Scan for the cell matching the given text and deliver its [X, Y] coordinate at center. 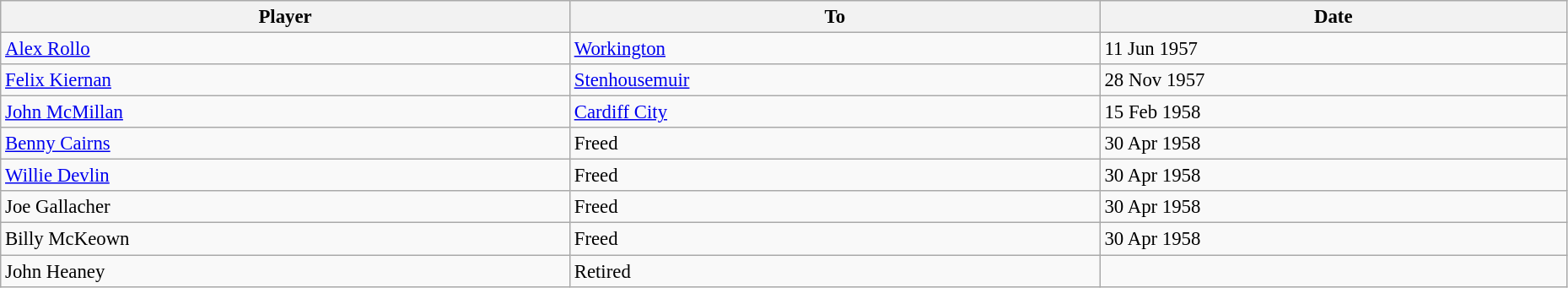
28 Nov 1957 [1333, 80]
Cardiff City [835, 112]
Player [285, 17]
11 Jun 1957 [1333, 49]
Benny Cairns [285, 144]
Billy McKeown [285, 239]
Felix Kiernan [285, 80]
John McMillan [285, 112]
Alex Rollo [285, 49]
Joe Gallacher [285, 207]
Stenhousemuir [835, 80]
Date [1333, 17]
15 Feb 1958 [1333, 112]
Workington [835, 49]
John Heaney [285, 271]
Retired [835, 271]
Willie Devlin [285, 176]
To [835, 17]
